Find where the given text appears and provide that cell's center as [x, y] coordinate. 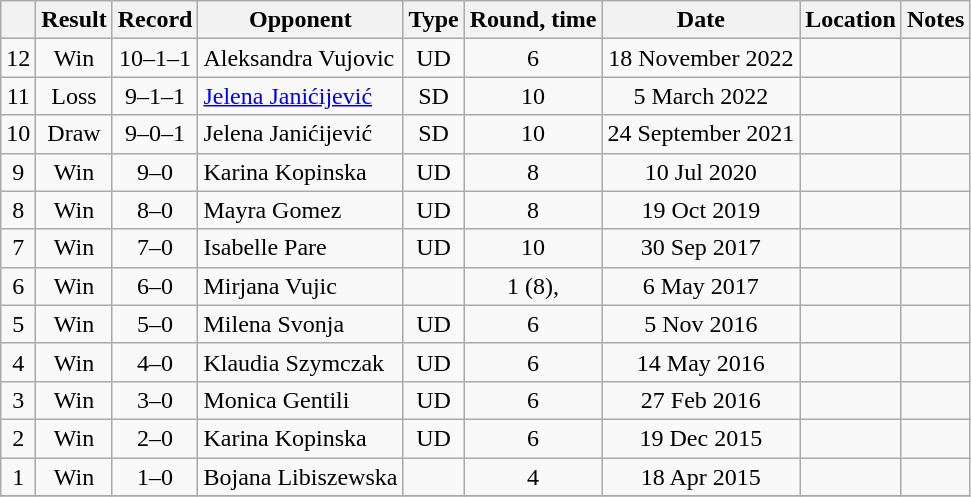
Klaudia Szymczak [300, 362]
3 [18, 400]
1 [18, 477]
11 [18, 96]
Monica Gentili [300, 400]
4–0 [155, 362]
Result [74, 20]
Loss [74, 96]
Isabelle Pare [300, 248]
6 May 2017 [701, 286]
Opponent [300, 20]
5 March 2022 [701, 96]
19 Dec 2015 [701, 438]
1 (8), [533, 286]
1–0 [155, 477]
2 [18, 438]
Round, time [533, 20]
8–0 [155, 210]
24 September 2021 [701, 134]
18 Apr 2015 [701, 477]
Aleksandra Vujovic [300, 58]
30 Sep 2017 [701, 248]
Draw [74, 134]
3–0 [155, 400]
Record [155, 20]
7 [18, 248]
18 November 2022 [701, 58]
5–0 [155, 324]
Mirjana Vujic [300, 286]
Location [851, 20]
6–0 [155, 286]
Mayra Gomez [300, 210]
Notes [935, 20]
Bojana Libiszewska [300, 477]
9 [18, 172]
10–1–1 [155, 58]
2–0 [155, 438]
5 [18, 324]
10 Jul 2020 [701, 172]
9–0–1 [155, 134]
5 Nov 2016 [701, 324]
Date [701, 20]
12 [18, 58]
19 Oct 2019 [701, 210]
7–0 [155, 248]
14 May 2016 [701, 362]
9–1–1 [155, 96]
Type [434, 20]
9–0 [155, 172]
27 Feb 2016 [701, 400]
Milena Svonja [300, 324]
